For the text-containing cell, return its midpoint in [X, Y] coordinate format. 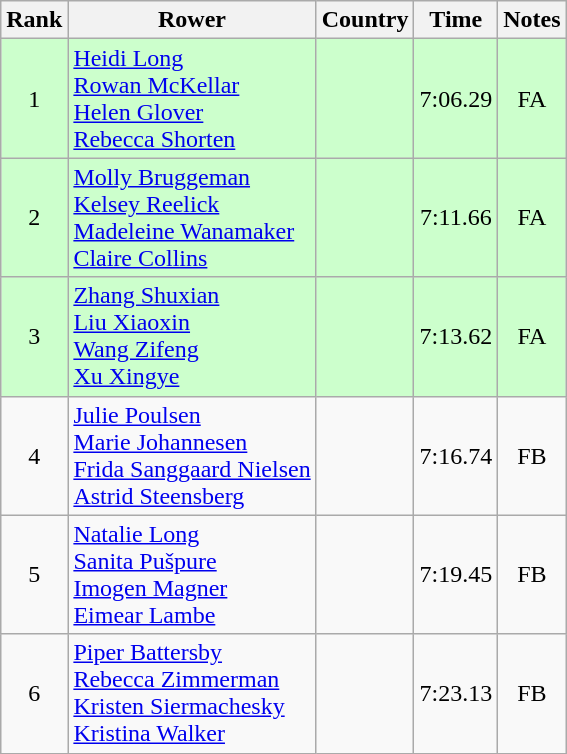
1 [34, 98]
Zhang ShuxianLiu XiaoxinWang ZifengXu Xingye [192, 336]
Heidi LongRowan McKellarHelen GloverRebecca Shorten [192, 98]
5 [34, 574]
Piper BattersbyRebecca ZimmermanKristen SiermacheskyKristina Walker [192, 694]
Notes [532, 20]
Time [456, 20]
2 [34, 218]
6 [34, 694]
7:11.66 [456, 218]
Rank [34, 20]
Julie PoulsenMarie JohannesenFrida Sanggaard NielsenAstrid Steensberg [192, 456]
7:19.45 [456, 574]
3 [34, 336]
7:16.74 [456, 456]
Rower [192, 20]
7:06.29 [456, 98]
7:23.13 [456, 694]
Natalie LongSanita PušpureImogen MagnerEimear Lambe [192, 574]
Country [365, 20]
7:13.62 [456, 336]
Molly BruggemanKelsey ReelickMadeleine WanamakerClaire Collins [192, 218]
4 [34, 456]
